From the cell containing the given text, extract its center point as [x, y] coordinate. 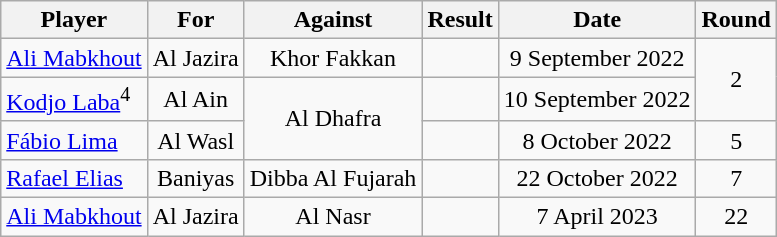
8 October 2022 [597, 140]
Dibba Al Fujarah [333, 178]
Al Nasr [333, 217]
7 [736, 178]
Player [74, 20]
Fábio Lima [74, 140]
Date [597, 20]
10 September 2022 [597, 100]
Baniyas [196, 178]
7 April 2023 [597, 217]
2 [736, 80]
Khor Fakkan [333, 58]
Al Dhafra [333, 118]
Result [460, 20]
Al Ain [196, 100]
Against [333, 20]
22 [736, 217]
Round [736, 20]
9 September 2022 [597, 58]
For [196, 20]
Kodjo Laba4 [74, 100]
5 [736, 140]
22 October 2022 [597, 178]
Al Wasl [196, 140]
Rafael Elias [74, 178]
